Capture the cell that displays the provided text and extract its [X, Y] central coordinate. 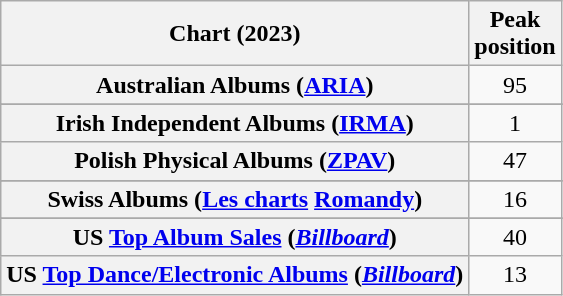
Peakposition [515, 34]
1 [515, 123]
US Top Album Sales (Billboard) [235, 237]
Chart (2023) [235, 34]
16 [515, 199]
US Top Dance/Electronic Albums (Billboard) [235, 275]
47 [515, 161]
95 [515, 85]
Irish Independent Albums (IRMA) [235, 123]
Polish Physical Albums (ZPAV) [235, 161]
Australian Albums (ARIA) [235, 85]
Swiss Albums (Les charts Romandy) [235, 199]
40 [515, 237]
13 [515, 275]
